Locate the cell with the specified text and output its [x, y] center coordinate. 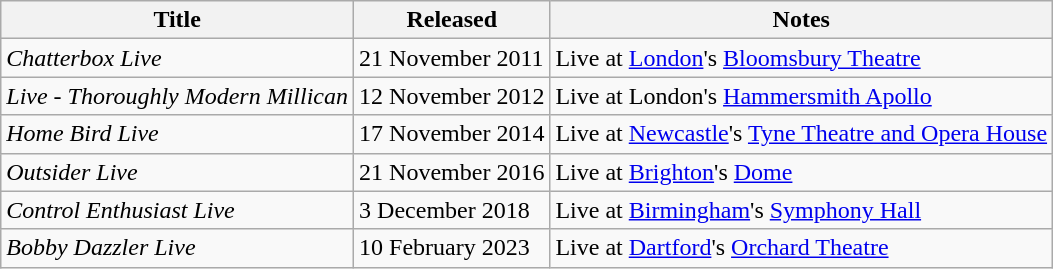
Live at Newcastle's Tyne Theatre and Opera House [802, 134]
10 February 2023 [452, 248]
Live - Thoroughly Modern Millican [178, 96]
Title [178, 20]
21 November 2011 [452, 58]
Released [452, 20]
Live at Birmingham's Symphony Hall [802, 210]
Bobby Dazzler Live [178, 248]
3 December 2018 [452, 210]
Live at Brighton's Dome [802, 172]
Outsider Live [178, 172]
21 November 2016 [452, 172]
Chatterbox Live [178, 58]
Control Enthusiast Live [178, 210]
Live at London's Bloomsbury Theatre [802, 58]
12 November 2012 [452, 96]
Live at Dartford's Orchard Theatre [802, 248]
Home Bird Live [178, 134]
Notes [802, 20]
Live at London's Hammersmith Apollo [802, 96]
17 November 2014 [452, 134]
